Capture the cell that displays the provided text and extract its [x, y] central coordinate. 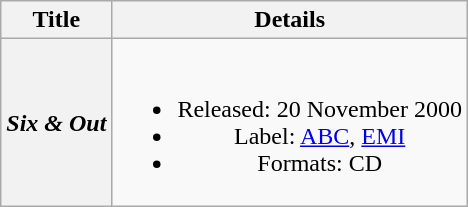
Six & Out [56, 122]
Details [290, 20]
Title [56, 20]
Released: 20 November 2000Label: ABC, EMIFormats: CD [290, 122]
